Return the [X, Y] coordinate for the center point of the cell that contains the specified text.  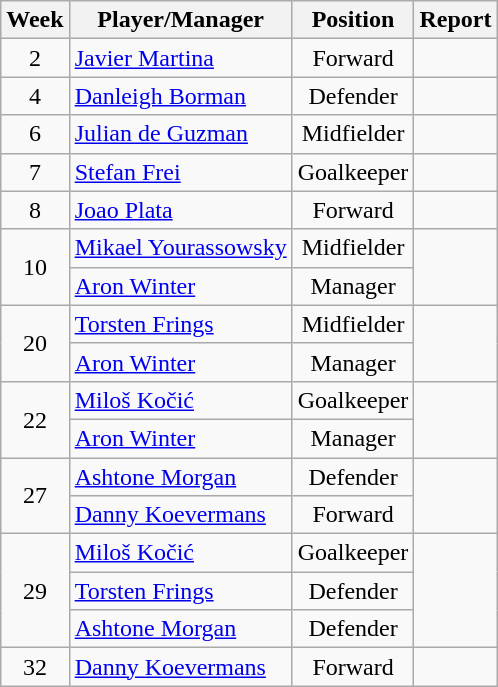
7 [35, 172]
32 [35, 667]
10 [35, 267]
20 [35, 343]
Player/Manager [180, 20]
2 [35, 58]
6 [35, 134]
Week [35, 20]
29 [35, 591]
Report [456, 20]
Javier Martina [180, 58]
27 [35, 496]
Danleigh Borman [180, 96]
Stefan Frei [180, 172]
Joao Plata [180, 210]
Position [353, 20]
8 [35, 210]
4 [35, 96]
22 [35, 419]
Julian de Guzman [180, 134]
Mikael Yourassowsky [180, 248]
